Find where the given text appears and provide that cell's center as [x, y] coordinate. 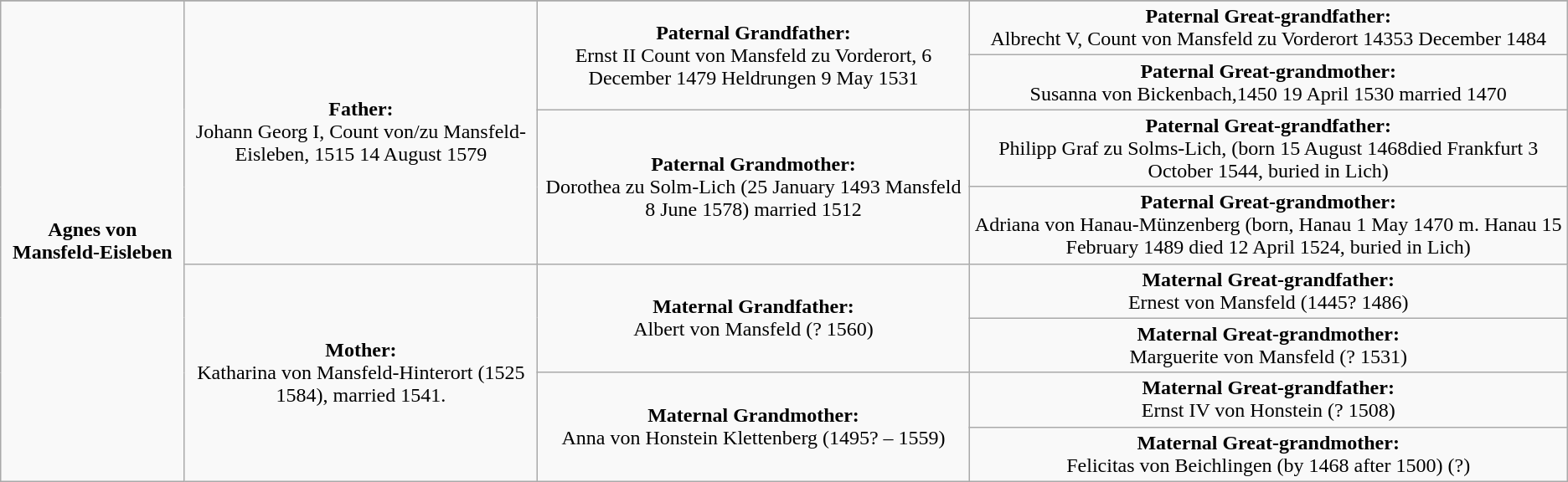
Paternal Great-grandmother:Adriana von Hanau-Münzenberg (born, Hanau 1 May 1470 m. Hanau 15 February 1489 died 12 April 1524, buried in Lich) [1268, 225]
Paternal Great-grandfather:Philipp Graf zu Solms-Lich, (born 15 August 1468died Frankfurt 3 October 1544, buried in Lich) [1268, 148]
Agnes von Mansfeld-Eisleben [92, 241]
Maternal Grandmother:Anna von Honstein Klettenberg (1495? – 1559) [754, 427]
Maternal Great-grandfather:Ernest von Mansfeld (1445? 1486) [1268, 291]
Paternal Great-grandmother:Susanna von Bickenbach,1450 19 April 1530 married 1470 [1268, 82]
Paternal Grandmother:Dorothea zu Solm-Lich (25 January 1493 Mansfeld 8 June 1578) married 1512 [754, 187]
Maternal Grandfather:Albert von Mansfeld (? 1560) [754, 318]
Maternal Great-grandfather:Ernst IV von Honstein (? 1508) [1268, 400]
Maternal Great-grandmother:Marguerite von Mansfeld (? 1531) [1268, 345]
Mother:Katharina von Mansfeld-Hinterort (1525 1584), married 1541. [361, 372]
Maternal Great-grandmother:Felicitas von Beichlingen (by 1468 after 1500) (?) [1268, 454]
Father:Johann Georg I, Count von/zu Mansfeld-Eisleben, 1515 14 August 1579 [361, 132]
Paternal Great-grandfather:Albrecht V, Count von Mansfeld zu Vorderort 14353 December 1484 [1268, 28]
Paternal Grandfather:Ernst II Count von Mansfeld zu Vorderort, 6 December 1479 Heldrungen 9 May 1531 [754, 55]
